Output the [X, Y] coordinate of the center of the cell containing the given text.  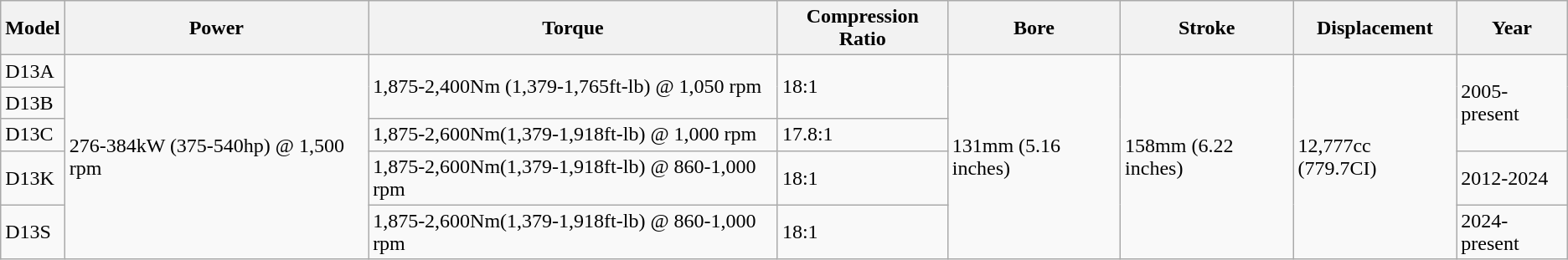
Power [216, 28]
D13S [33, 232]
276-384kW (375-540hp) @ 1,500 rpm [216, 157]
2005-present [1512, 103]
12,777cc (779.7CI) [1375, 157]
D13A [33, 71]
2024-present [1512, 232]
Stroke [1207, 28]
Bore [1034, 28]
158mm (6.22 inches) [1207, 157]
D13K [33, 177]
Compression Ratio [863, 28]
1,875-2,600Nm(1,379-1,918ft-lb) @ 1,000 rpm [573, 135]
131mm (5.16 inches) [1034, 157]
17.8:1 [863, 135]
D13C [33, 135]
Displacement [1375, 28]
Year [1512, 28]
Torque [573, 28]
1,875-2,400Nm (1,379-1,765ft-lb) @ 1,050 rpm [573, 87]
2012-2024 [1512, 177]
Model [33, 28]
D13B [33, 103]
